Extract the [x, y] coordinate from the center of the cell holding the provided text.  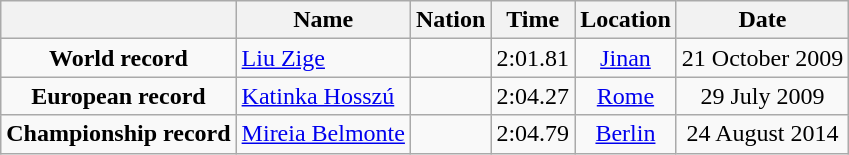
Location [626, 20]
Championship record [118, 134]
Time [533, 20]
European record [118, 96]
Rome [626, 96]
29 July 2009 [762, 96]
Mireia Belmonte [323, 134]
Katinka Hosszú [323, 96]
2:01.81 [533, 58]
Liu Zige [323, 58]
Jinan [626, 58]
Date [762, 20]
2:04.27 [533, 96]
21 October 2009 [762, 58]
24 August 2014 [762, 134]
2:04.79 [533, 134]
Nation [450, 20]
World record [118, 58]
Name [323, 20]
Berlin [626, 134]
